Return the (x, y) coordinate for the center point of the cell that contains the specified text.  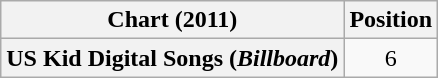
Position (391, 20)
Chart (2011) (172, 20)
6 (391, 58)
US Kid Digital Songs (Billboard) (172, 58)
